For the text-containing cell, return its midpoint in [x, y] coordinate format. 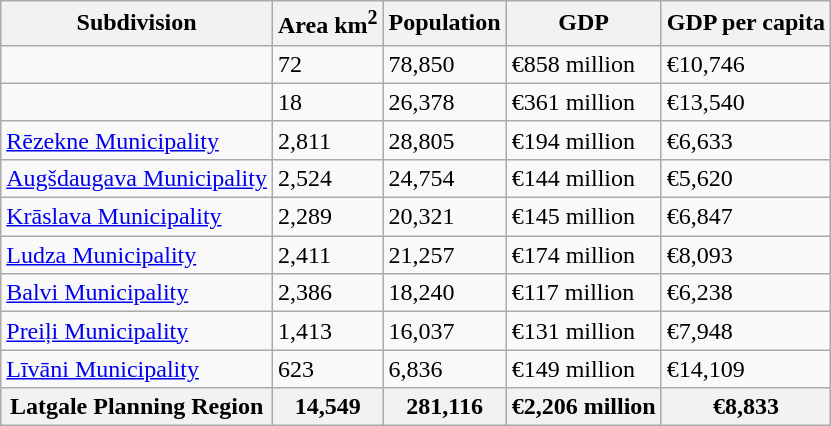
€174 million [584, 255]
2,524 [328, 178]
14,549 [328, 407]
2,811 [328, 140]
€6,847 [746, 217]
€144 million [584, 178]
Ludza Municipality [137, 255]
24,754 [444, 178]
€6,633 [746, 140]
Area km2 [328, 24]
Līvāni Municipality [137, 369]
Rēzekne Municipality [137, 140]
623 [328, 369]
Balvi Municipality [137, 293]
€6,238 [746, 293]
Latgale Planning Region [137, 407]
Population [444, 24]
€117 million [584, 293]
2,289 [328, 217]
€10,746 [746, 64]
Krāslava Municipality [137, 217]
Preiļi Municipality [137, 331]
€13,540 [746, 102]
Augšdaugava Municipality [137, 178]
2,411 [328, 255]
€14,109 [746, 369]
€5,620 [746, 178]
1,413 [328, 331]
€8,833 [746, 407]
€8,093 [746, 255]
28,805 [444, 140]
6,836 [444, 369]
€194 million [584, 140]
16,037 [444, 331]
Subdivision [137, 24]
18 [328, 102]
GDP [584, 24]
GDP per capita [746, 24]
€149 million [584, 369]
€131 million [584, 331]
2,386 [328, 293]
18,240 [444, 293]
21,257 [444, 255]
€361 million [584, 102]
€858 million [584, 64]
281,116 [444, 407]
26,378 [444, 102]
20,321 [444, 217]
72 [328, 64]
78,850 [444, 64]
€145 million [584, 217]
€2,206 million [584, 407]
€7,948 [746, 331]
